Provide the (X, Y) coordinate of the cell's center where the given text is located.  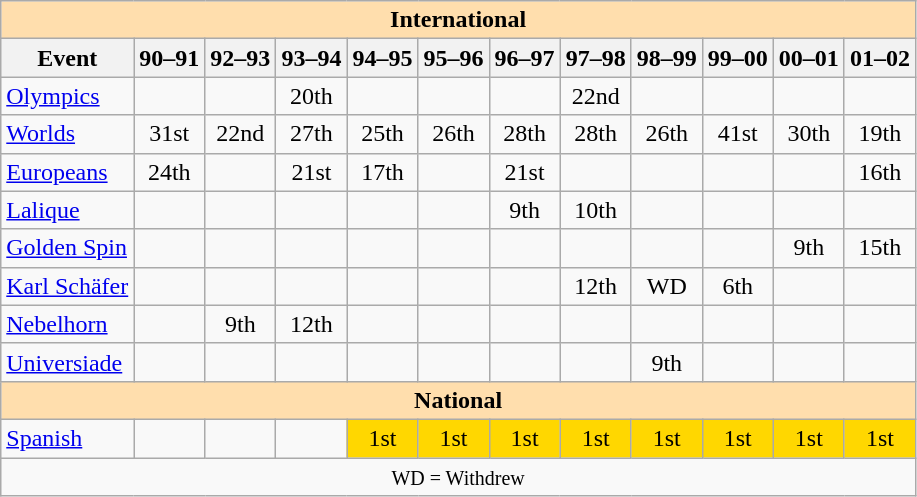
Universiade (68, 362)
Olympics (68, 96)
Nebelhorn (68, 324)
20th (312, 96)
31st (170, 134)
01–02 (880, 58)
Golden Spin (68, 248)
24th (170, 172)
17th (382, 172)
15th (880, 248)
94–95 (382, 58)
WD (666, 286)
10th (596, 210)
WD = Withdrew (458, 477)
97–98 (596, 58)
Lalique (68, 210)
96–97 (524, 58)
93–94 (312, 58)
Karl Schäfer (68, 286)
90–91 (170, 58)
27th (312, 134)
Europeans (68, 172)
25th (382, 134)
92–93 (240, 58)
Worlds (68, 134)
19th (880, 134)
16th (880, 172)
98–99 (666, 58)
Spanish (68, 438)
99–00 (738, 58)
Event (68, 58)
National (458, 400)
6th (738, 286)
International (458, 20)
41st (738, 134)
95–96 (454, 58)
30th (808, 134)
00–01 (808, 58)
